Capture the cell that displays the provided text and extract its (X, Y) central coordinate. 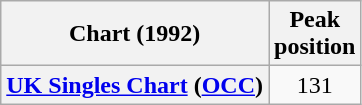
Peakposition (314, 34)
131 (314, 85)
Chart (1992) (135, 34)
UK Singles Chart (OCC) (135, 85)
